Identify which cell holds the provided text, then report its [X, Y] central coordinate. 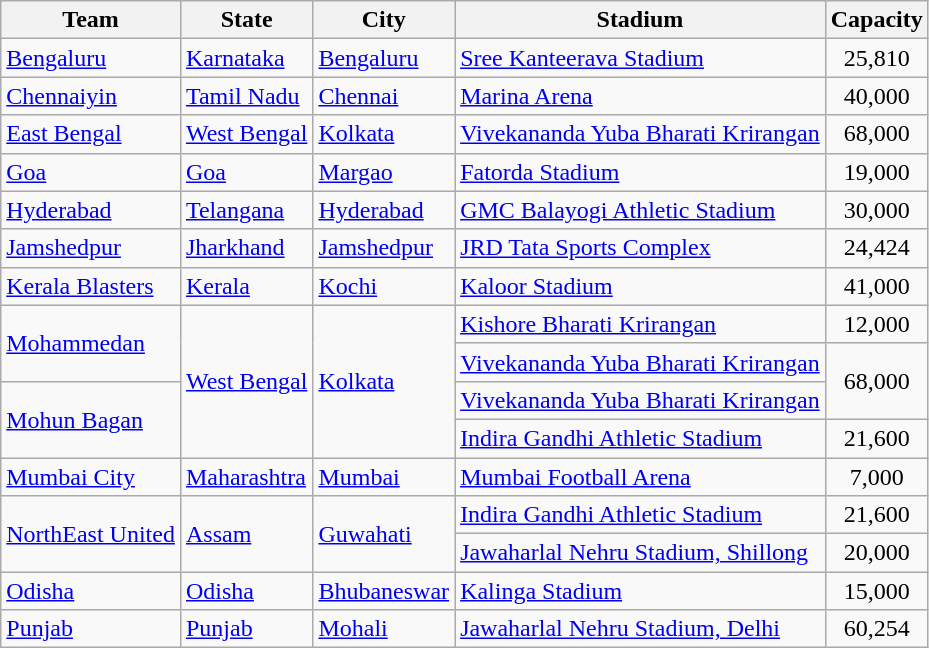
GMC Balayogi Athletic Stadium [640, 210]
JRD Tata Sports Complex [640, 248]
Karnataka [246, 58]
Kochi [384, 286]
Telangana [246, 210]
East Bengal [91, 134]
19,000 [876, 172]
City [384, 20]
Chennai [384, 96]
Jawaharlal Nehru Stadium, Shillong [640, 553]
Kerala Blasters [91, 286]
State [246, 20]
7,000 [876, 477]
Kerala [246, 286]
Bhubaneswar [384, 591]
30,000 [876, 210]
Guwahati [384, 534]
41,000 [876, 286]
Mohali [384, 629]
Fatorda Stadium [640, 172]
Chennaiyin [91, 96]
Tamil Nadu [246, 96]
60,254 [876, 629]
Mumbai City [91, 477]
40,000 [876, 96]
Jawaharlal Nehru Stadium, Delhi [640, 629]
Stadium [640, 20]
Kalinga Stadium [640, 591]
NorthEast United [91, 534]
12,000 [876, 324]
Mumbai [384, 477]
Capacity [876, 20]
20,000 [876, 553]
Assam [246, 534]
Mohun Bagan [91, 419]
Margao [384, 172]
15,000 [876, 591]
Jharkhand [246, 248]
Maharashtra [246, 477]
Sree Kanteerava Stadium [640, 58]
Mohammedan [91, 343]
Mumbai Football Arena [640, 477]
Team [91, 20]
Kishore Bharati Krirangan [640, 324]
Marina Arena [640, 96]
25,810 [876, 58]
24,424 [876, 248]
Kaloor Stadium [640, 286]
